Identify which cell holds the provided text, then report its [X, Y] central coordinate. 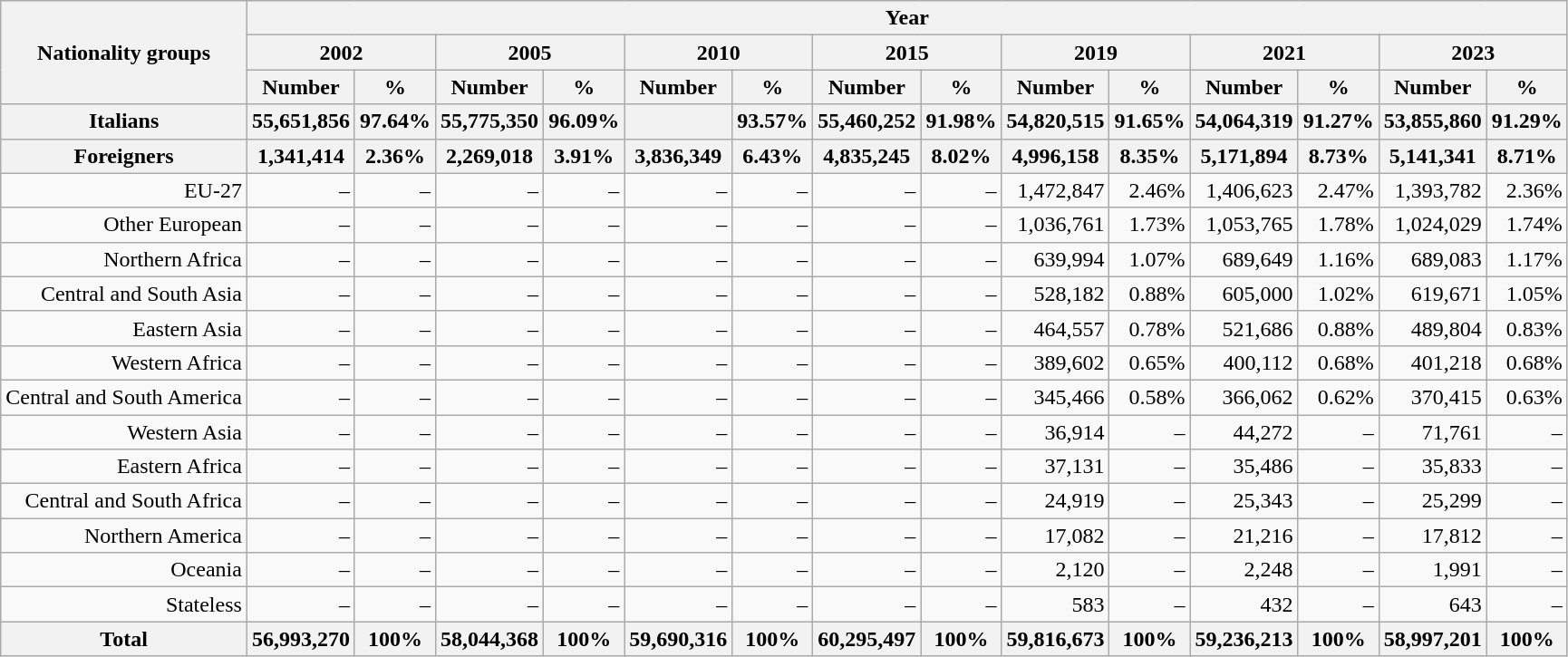
2.47% [1338, 190]
35,486 [1244, 467]
Eastern Africa [124, 467]
53,855,860 [1432, 121]
Year [906, 18]
Western Africa [124, 362]
0.63% [1526, 397]
1.05% [1526, 294]
689,649 [1244, 259]
1.02% [1338, 294]
583 [1055, 604]
Oceania [124, 570]
2019 [1096, 53]
21,216 [1244, 536]
389,602 [1055, 362]
4,835,245 [866, 156]
432 [1244, 604]
54,064,319 [1244, 121]
8.73% [1338, 156]
5,171,894 [1244, 156]
Western Asia [124, 432]
1,472,847 [1055, 190]
2021 [1284, 53]
54,820,515 [1055, 121]
44,272 [1244, 432]
56,993,270 [301, 639]
489,804 [1432, 328]
Northern Africa [124, 259]
2002 [341, 53]
8.35% [1149, 156]
Other European [124, 225]
521,686 [1244, 328]
3,836,349 [678, 156]
464,557 [1055, 328]
2010 [719, 53]
2.46% [1149, 190]
2023 [1473, 53]
35,833 [1432, 467]
24,919 [1055, 501]
Central and South Asia [124, 294]
Foreigners [124, 156]
58,044,368 [489, 639]
1.74% [1526, 225]
400,112 [1244, 362]
59,816,673 [1055, 639]
Central and South America [124, 397]
1,036,761 [1055, 225]
0.58% [1149, 397]
4,996,158 [1055, 156]
370,415 [1432, 397]
345,466 [1055, 397]
2,120 [1055, 570]
58,997,201 [1432, 639]
528,182 [1055, 294]
EU-27 [124, 190]
0.78% [1149, 328]
0.83% [1526, 328]
71,761 [1432, 432]
1.78% [1338, 225]
1,393,782 [1432, 190]
0.62% [1338, 397]
60,295,497 [866, 639]
2005 [530, 53]
2,269,018 [489, 156]
91.29% [1526, 121]
8.02% [961, 156]
1.16% [1338, 259]
59,690,316 [678, 639]
59,236,213 [1244, 639]
Northern America [124, 536]
37,131 [1055, 467]
Total [124, 639]
6.43% [772, 156]
1.73% [1149, 225]
25,343 [1244, 501]
17,812 [1432, 536]
1,406,623 [1244, 190]
643 [1432, 604]
2015 [907, 53]
Nationality groups [124, 53]
55,460,252 [866, 121]
Italians [124, 121]
639,994 [1055, 259]
5,141,341 [1432, 156]
1,024,029 [1432, 225]
55,775,350 [489, 121]
97.64% [395, 121]
Stateless [124, 604]
93.57% [772, 121]
605,000 [1244, 294]
8.71% [1526, 156]
91.98% [961, 121]
1.07% [1149, 259]
2,248 [1244, 570]
17,082 [1055, 536]
1,991 [1432, 570]
366,062 [1244, 397]
25,299 [1432, 501]
1,341,414 [301, 156]
96.09% [584, 121]
Central and South Africa [124, 501]
Eastern Asia [124, 328]
91.27% [1338, 121]
0.65% [1149, 362]
3.91% [584, 156]
91.65% [1149, 121]
1.17% [1526, 259]
36,914 [1055, 432]
1,053,765 [1244, 225]
401,218 [1432, 362]
689,083 [1432, 259]
55,651,856 [301, 121]
619,671 [1432, 294]
